Provide the (x, y) coordinate of the cell's center where the given text is located.  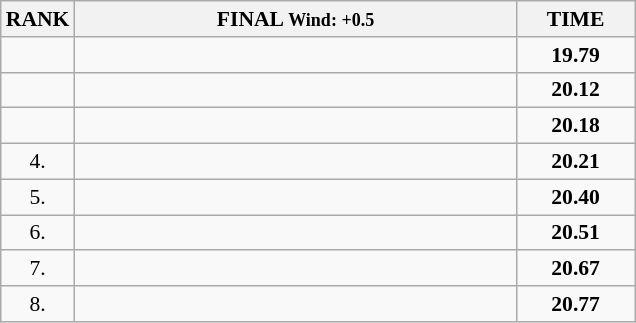
5. (38, 197)
8. (38, 304)
6. (38, 233)
20.21 (576, 162)
20.40 (576, 197)
20.12 (576, 90)
20.51 (576, 233)
7. (38, 269)
RANK (38, 19)
20.18 (576, 126)
TIME (576, 19)
FINAL Wind: +0.5 (295, 19)
20.67 (576, 269)
4. (38, 162)
19.79 (576, 55)
20.77 (576, 304)
